Find where the given text appears and provide that cell's center as (x, y) coordinate. 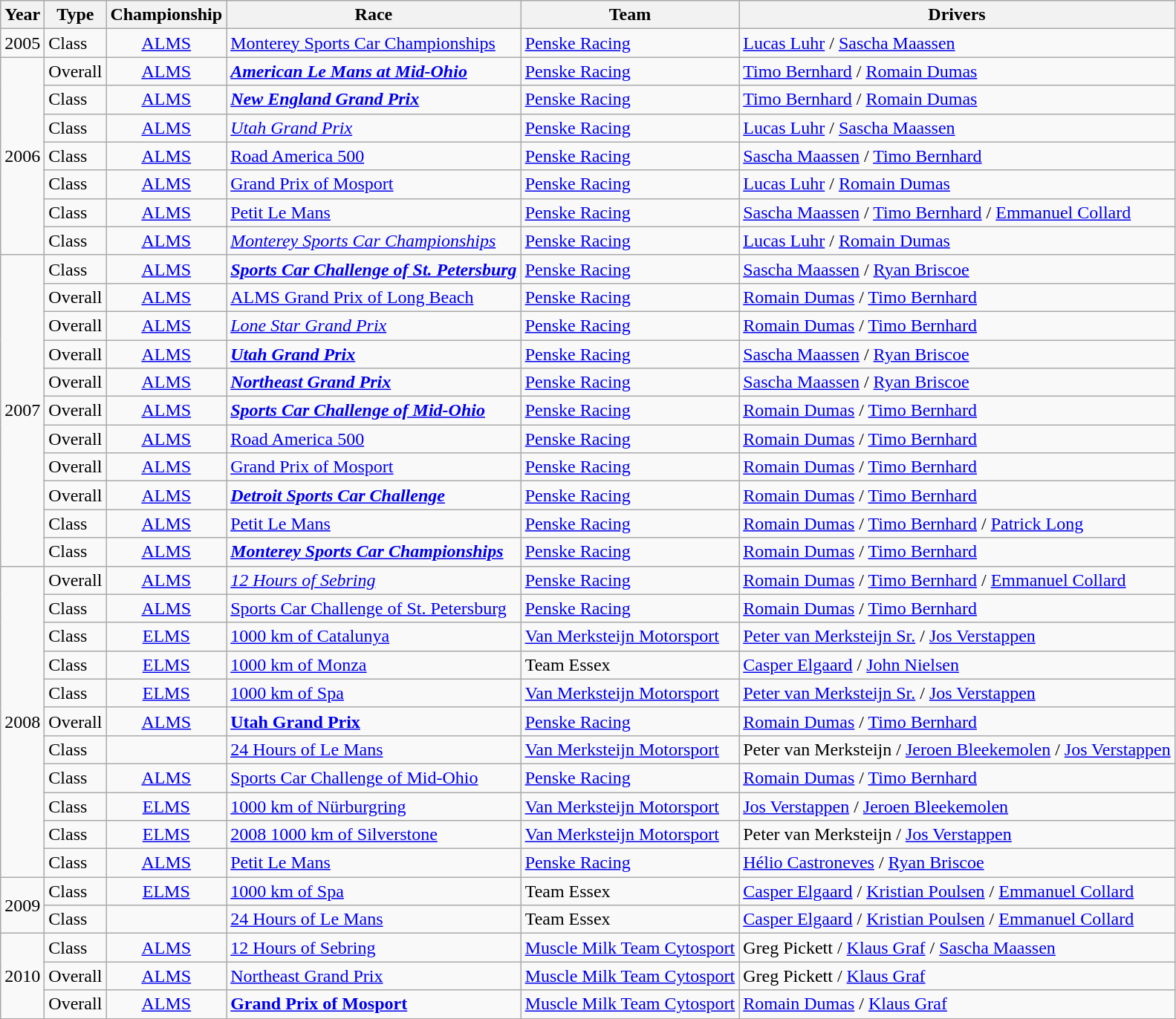
Team (630, 15)
New England Grand Prix (374, 100)
1000 km of Nürburgring (374, 806)
2005 (22, 43)
Romain Dumas / Timo Bernhard / Patrick Long (957, 524)
2009 (22, 905)
Greg Pickett / Klaus Graf / Sascha Maassen (957, 948)
Type (76, 15)
2007 (22, 410)
Peter van Merksteijn / Jeroen Bleekemolen / Jos Verstappen (957, 749)
Race (374, 15)
2006 (22, 156)
Lone Star Grand Prix (374, 325)
2008 1000 km of Silverstone (374, 835)
Casper Elgaard / John Nielsen (957, 665)
Detroit Sports Car Challenge (374, 495)
2008 (22, 722)
Peter van Merksteijn / Jos Verstappen (957, 835)
Year (22, 15)
Championship (166, 15)
2010 (22, 976)
American Le Mans at Mid-Ohio (374, 71)
Hélio Castroneves / Ryan Briscoe (957, 863)
ALMS Grand Prix of Long Beach (374, 297)
Jos Verstappen / Jeroen Bleekemolen (957, 806)
1000 km of Catalunya (374, 637)
Romain Dumas / Klaus Graf (957, 1004)
Sascha Maassen / Timo Bernhard (957, 156)
Greg Pickett / Klaus Graf (957, 976)
Drivers (957, 15)
Sascha Maassen / Timo Bernhard / Emmanuel Collard (957, 212)
1000 km of Monza (374, 665)
Romain Dumas / Timo Bernhard / Emmanuel Collard (957, 580)
